Provide the [X, Y] coordinate of the cell's center where the given text is located.  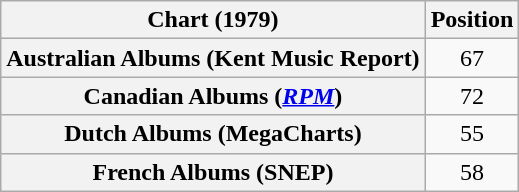
67 [472, 58]
Dutch Albums (MegaCharts) [213, 134]
72 [472, 96]
Position [472, 20]
Australian Albums (Kent Music Report) [213, 58]
French Albums (SNEP) [213, 172]
55 [472, 134]
58 [472, 172]
Chart (1979) [213, 20]
Canadian Albums (RPM) [213, 96]
